Find where the given text appears and provide that cell's center as (x, y) coordinate. 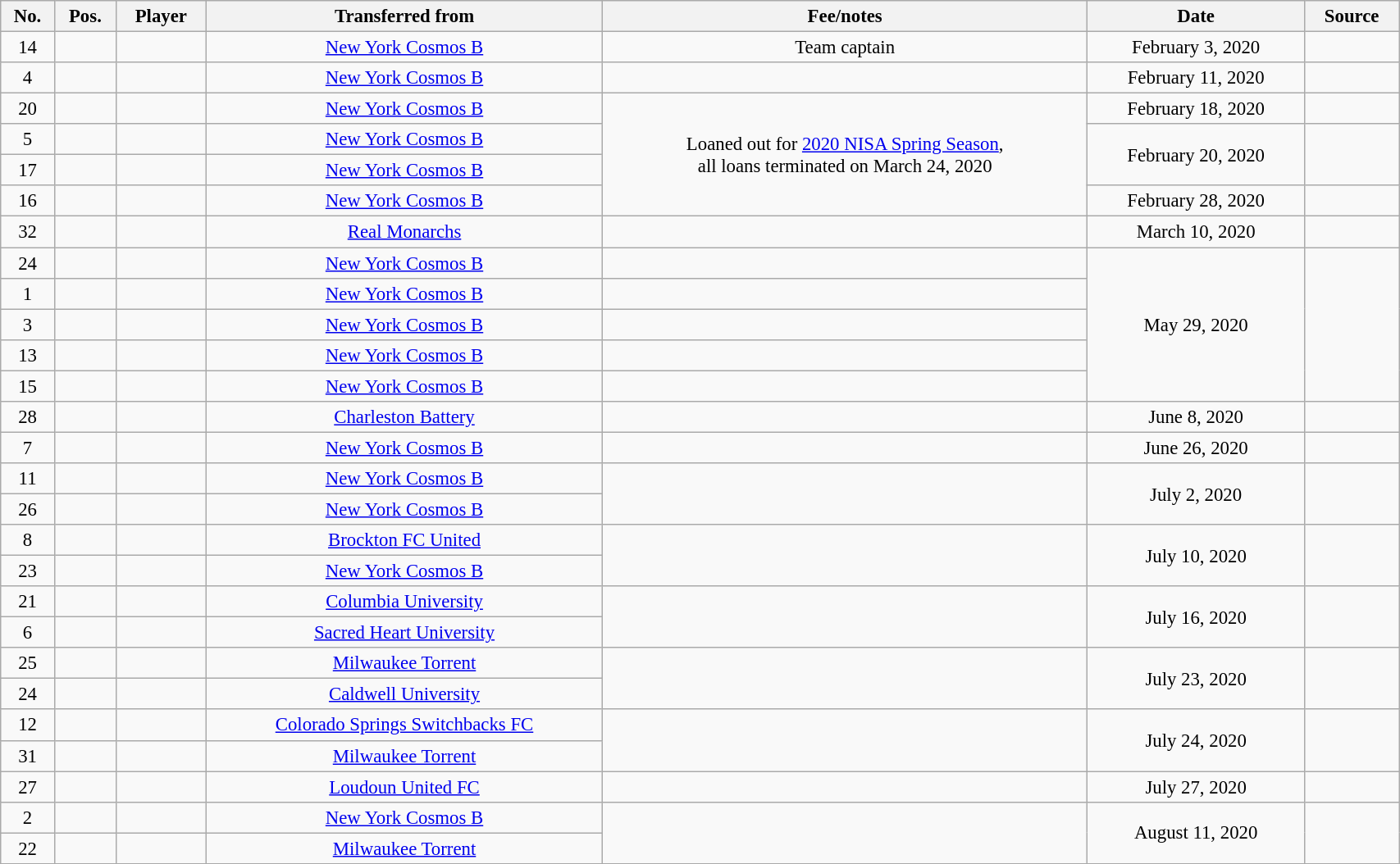
Transferred from (404, 16)
February 11, 2020 (1196, 78)
May 29, 2020 (1196, 325)
July 27, 2020 (1196, 787)
28 (28, 417)
Real Monarchs (404, 232)
21 (28, 602)
Brockton FC United (404, 540)
Source (1352, 16)
16 (28, 201)
14 (28, 48)
February 18, 2020 (1196, 109)
32 (28, 232)
Fee/notes (845, 16)
Colorado Springs Switchbacks FC (404, 725)
12 (28, 725)
Charleston Battery (404, 417)
February 20, 2020 (1196, 154)
26 (28, 509)
27 (28, 787)
6 (28, 633)
July 23, 2020 (1196, 679)
15 (28, 386)
Loaned out for 2020 NISA Spring Season,all loans terminated on March 24, 2020 (845, 155)
Team captain (845, 48)
23 (28, 571)
No. (28, 16)
June 8, 2020 (1196, 417)
July 24, 2020 (1196, 741)
Caldwell University (404, 694)
July 16, 2020 (1196, 616)
11 (28, 479)
22 (28, 848)
June 26, 2020 (1196, 448)
Date (1196, 16)
17 (28, 171)
7 (28, 448)
20 (28, 109)
February 28, 2020 (1196, 201)
July 10, 2020 (1196, 556)
Columbia University (404, 602)
March 10, 2020 (1196, 232)
1 (28, 293)
13 (28, 355)
Player (161, 16)
4 (28, 78)
25 (28, 663)
3 (28, 325)
Pos. (85, 16)
August 11, 2020 (1196, 833)
February 3, 2020 (1196, 48)
5 (28, 139)
8 (28, 540)
31 (28, 756)
Loudoun United FC (404, 787)
July 2, 2020 (1196, 493)
Sacred Heart University (404, 633)
2 (28, 817)
